Detect which cell encompasses the target text, then output its [x, y] center coordinate. 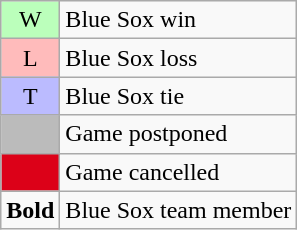
Game cancelled [178, 172]
Blue Sox team member [178, 210]
L [30, 58]
W [30, 20]
Blue Sox win [178, 20]
T [30, 96]
Bold [30, 210]
Blue Sox tie [178, 96]
Game postponed [178, 134]
Blue Sox loss [178, 58]
